For the text-containing cell, return its midpoint in [X, Y] coordinate format. 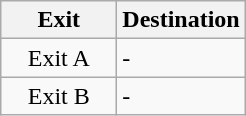
Destination [181, 20]
Exit [59, 20]
Exit A [59, 58]
Exit B [59, 96]
